Extract the [x, y] coordinate from the center of the cell holding the provided text.  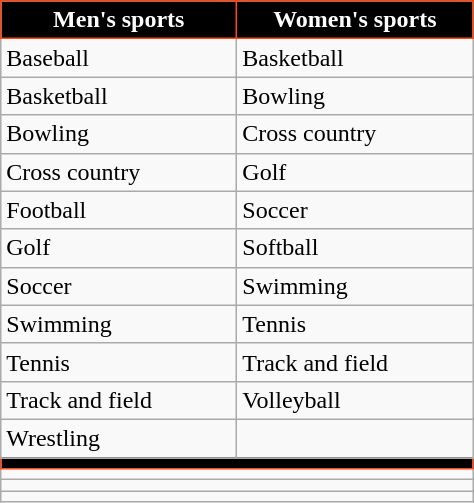
Baseball [119, 58]
Women's sports [355, 20]
Men's sports [119, 20]
Softball [355, 248]
Football [119, 210]
Wrestling [119, 438]
Volleyball [355, 400]
